Search for the cell housing the specified text and yield its [x, y] center coordinate. 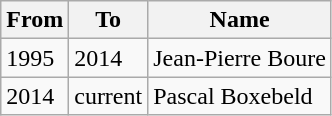
current [108, 96]
From [35, 20]
Jean-Pierre Boure [240, 58]
Pascal Boxebeld [240, 96]
Name [240, 20]
1995 [35, 58]
To [108, 20]
